Capture the cell that displays the provided text and extract its (x, y) central coordinate. 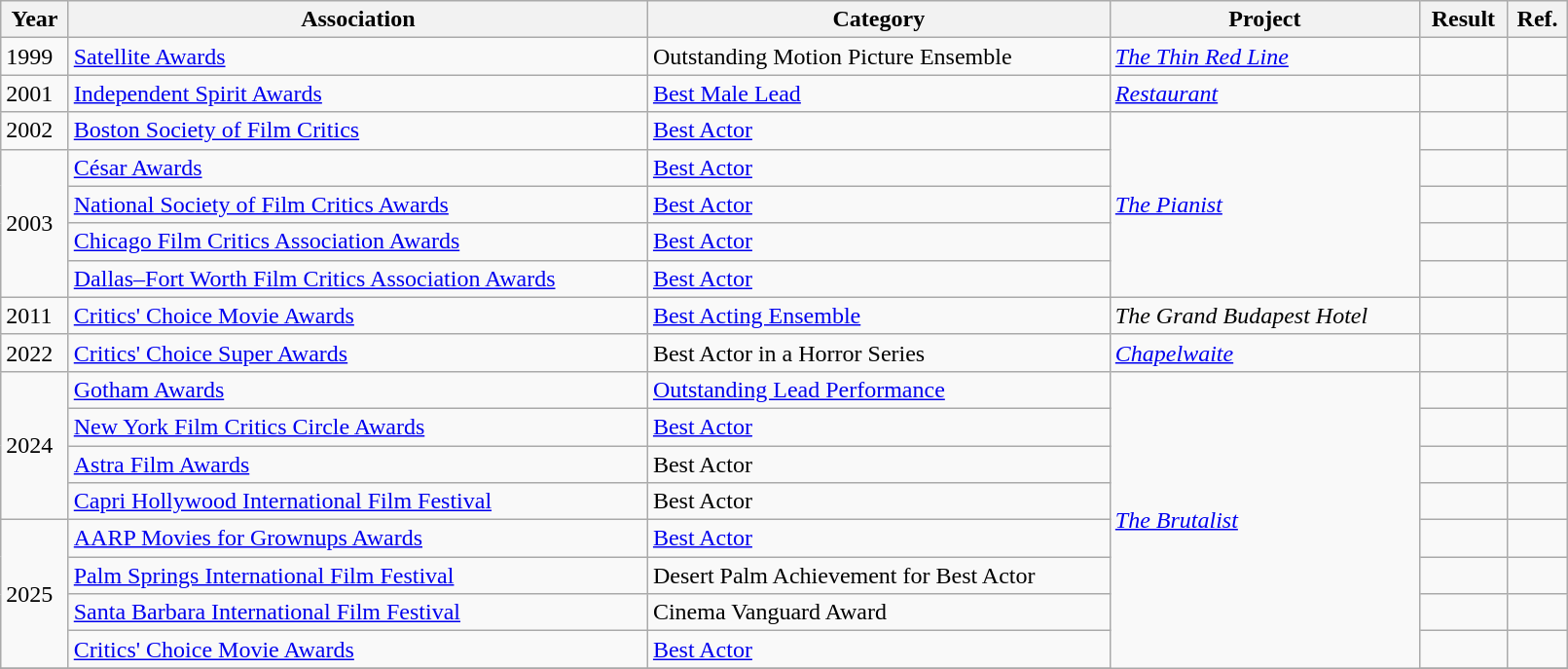
Critics' Choice Super Awards (358, 353)
Project (1264, 19)
Outstanding Lead Performance (878, 390)
The Grand Budapest Hotel (1264, 316)
Best Actor in a Horror Series (878, 353)
AARP Movies for Grownups Awards (358, 539)
Gotham Awards (358, 390)
Santa Barbara International Film Festival (358, 613)
Desert Palm Achievement for Best Actor (878, 576)
Capri Hollywood International Film Festival (358, 502)
Cinema Vanguard Award (878, 613)
Year (35, 19)
Boston Society of Film Critics (358, 130)
The Brutalist (1264, 519)
Satellite Awards (358, 56)
The Thin Red Line (1264, 56)
Ref. (1537, 19)
New York Film Critics Circle Awards (358, 427)
Association (358, 19)
Palm Springs International Film Festival (358, 576)
Outstanding Motion Picture Ensemble (878, 56)
Category (878, 19)
Astra Film Awards (358, 465)
César Awards (358, 167)
Chapelwaite (1264, 353)
1999 (35, 56)
Restaurant (1264, 93)
2002 (35, 130)
National Society of Film Critics Awards (358, 204)
Independent Spirit Awards (358, 93)
The Pianist (1264, 204)
Chicago Film Critics Association Awards (358, 242)
2003 (35, 223)
2022 (35, 353)
Dallas–Fort Worth Film Critics Association Awards (358, 279)
2011 (35, 316)
2025 (35, 594)
Best Acting Ensemble (878, 316)
2001 (35, 93)
Result (1463, 19)
2024 (35, 445)
Best Male Lead (878, 93)
